Detect which cell encompasses the target text, then output its (x, y) center coordinate. 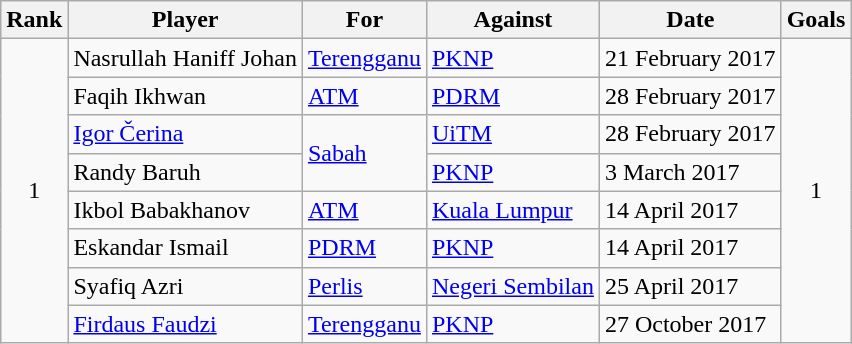
Goals (816, 20)
Rank (34, 20)
Randy Baruh (186, 172)
Perlis (364, 286)
Kuala Lumpur (512, 210)
3 March 2017 (690, 172)
Faqih Ikhwan (186, 96)
Firdaus Faudzi (186, 324)
Sabah (364, 153)
Syafiq Azri (186, 286)
For (364, 20)
Igor Čerina (186, 134)
27 October 2017 (690, 324)
25 April 2017 (690, 286)
Against (512, 20)
Nasrullah Haniff Johan (186, 58)
Player (186, 20)
Date (690, 20)
21 February 2017 (690, 58)
Ikbol Babakhanov (186, 210)
Eskandar Ismail (186, 248)
Negeri Sembilan (512, 286)
UiTM (512, 134)
